Provide the (x, y) coordinate of the cell's center where the given text is located.  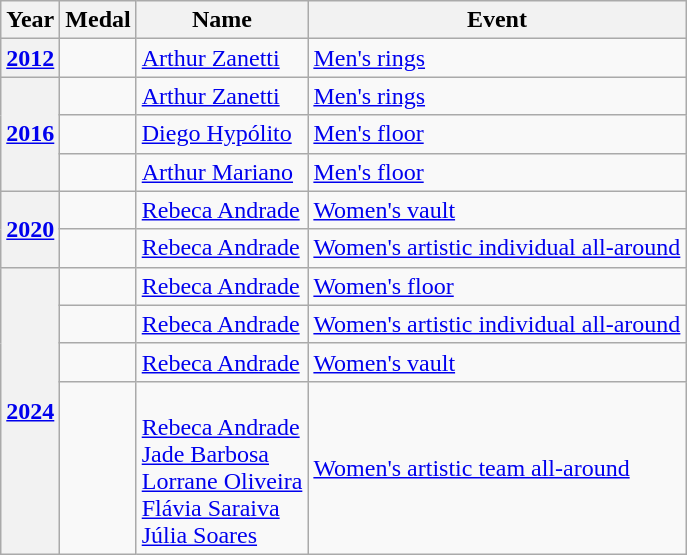
Name (222, 20)
Event (497, 20)
Medal (98, 20)
Women's artistic team all-around (497, 468)
Arthur Mariano (222, 172)
2012 (30, 58)
2024 (30, 410)
2020 (30, 229)
2016 (30, 134)
Diego Hypólito (222, 134)
Year (30, 20)
Women's floor (497, 286)
Rebeca AndradeJade BarbosaLorrane OliveiraFlávia SaraivaJúlia Soares (222, 468)
